Find where the given text appears and provide that cell's center as [x, y] coordinate. 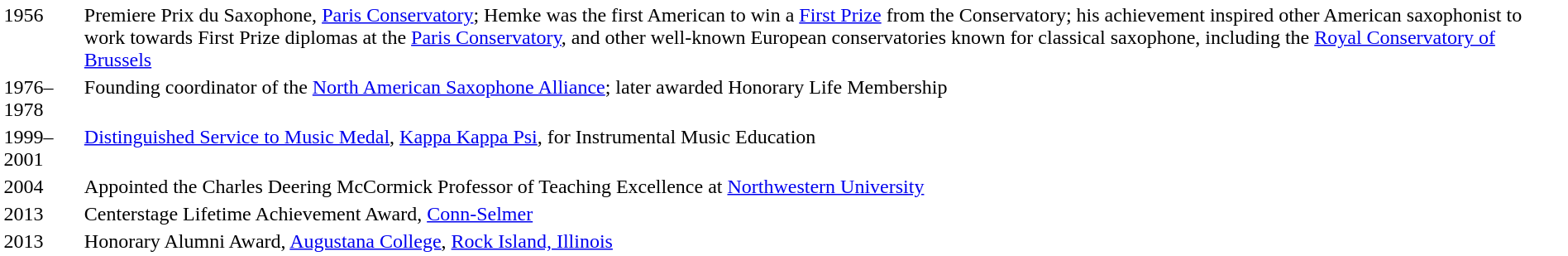
Distinguished Service to Music Medal, Kappa Kappa Psi, for Instrumental Music Education [824, 147]
1956 [41, 37]
Honorary Alumni Award, Augustana College, Rock Island, Illinois [824, 241]
1976–1978 [41, 98]
Founding coordinator of the North American Saxophone Alliance; later awarded Honorary Life Membership [824, 98]
Appointed the Charles Deering McCormick Professor of Teaching Excellence at Northwestern University [824, 186]
2004 [41, 186]
1999–2001 [41, 147]
Centerstage Lifetime Achievement Award, Conn-Selmer [824, 214]
